Locate the cell with the specified text and output its [x, y] center coordinate. 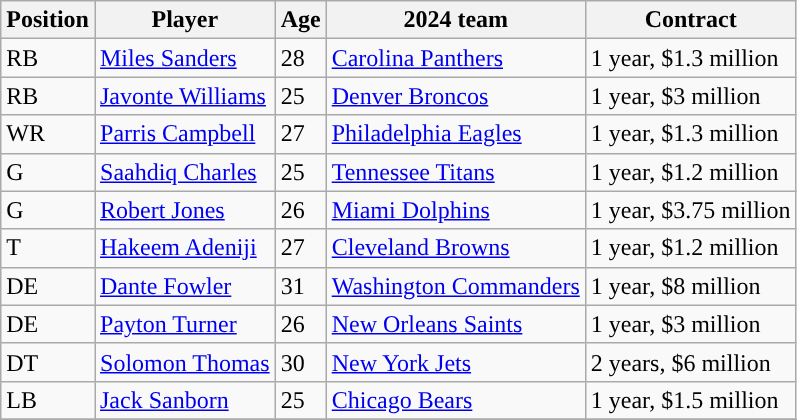
WR [48, 134]
30 [300, 362]
Chicago Bears [456, 400]
Hakeem Adeniji [184, 248]
2024 team [456, 20]
28 [300, 58]
1 year, $8 million [690, 286]
31 [300, 286]
DT [48, 362]
Jack Sanborn [184, 400]
Cleveland Browns [456, 248]
New York Jets [456, 362]
2 years, $6 million [690, 362]
LB [48, 400]
Javonte Williams [184, 96]
1 year, $3.75 million [690, 210]
Player [184, 20]
Philadelphia Eagles [456, 134]
Position [48, 20]
Carolina Panthers [456, 58]
Payton Turner [184, 324]
Saahdiq Charles [184, 172]
New Orleans Saints [456, 324]
Dante Fowler [184, 286]
Washington Commanders [456, 286]
Miles Sanders [184, 58]
Robert Jones [184, 210]
Age [300, 20]
Miami Dolphins [456, 210]
Parris Campbell [184, 134]
Solomon Thomas [184, 362]
1 year, $1.5 million [690, 400]
T [48, 248]
Denver Broncos [456, 96]
Tennessee Titans [456, 172]
Contract [690, 20]
